Scan for the cell matching the given text and deliver its (X, Y) coordinate at center. 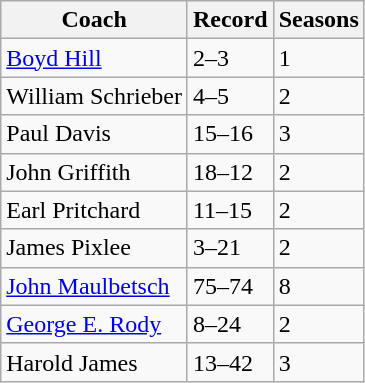
18–12 (230, 172)
Paul Davis (94, 134)
Coach (94, 20)
William Schrieber (94, 96)
3–21 (230, 248)
1 (318, 58)
Record (230, 20)
James Pixlee (94, 248)
John Maulbetsch (94, 286)
George E. Rody (94, 324)
75–74 (230, 286)
8–24 (230, 324)
Harold James (94, 362)
15–16 (230, 134)
4–5 (230, 96)
Boyd Hill (94, 58)
2–3 (230, 58)
John Griffith (94, 172)
11–15 (230, 210)
Earl Pritchard (94, 210)
Seasons (318, 20)
8 (318, 286)
13–42 (230, 362)
